Find where the given text appears and provide that cell's center as (X, Y) coordinate. 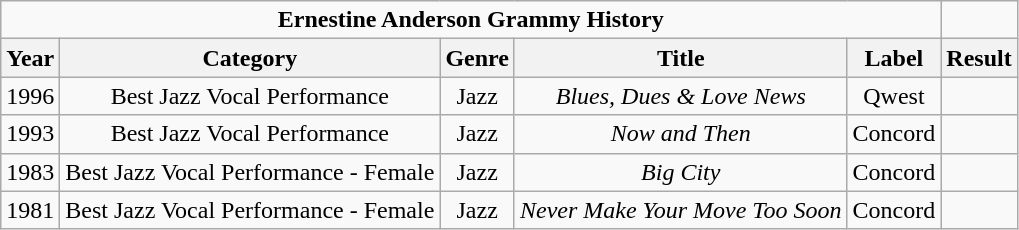
Qwest (894, 96)
Title (680, 58)
Ernestine Anderson Grammy History (471, 20)
Category (250, 58)
Label (894, 58)
1996 (30, 96)
1993 (30, 134)
Blues, Dues & Love News (680, 96)
Year (30, 58)
Now and Then (680, 134)
Result (979, 58)
Genre (478, 58)
Never Make Your Move Too Soon (680, 210)
Big City (680, 172)
1983 (30, 172)
1981 (30, 210)
